Find where the given text appears and provide that cell's center as (x, y) coordinate. 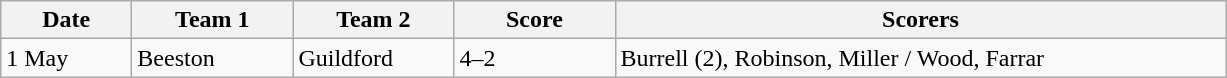
Guildford (374, 58)
1 May (66, 58)
Score (534, 20)
4–2 (534, 58)
Date (66, 20)
Burrell (2), Robinson, Miller / Wood, Farrar (920, 58)
Beeston (212, 58)
Team 1 (212, 20)
Scorers (920, 20)
Team 2 (374, 20)
